Capture the cell that displays the provided text and extract its [x, y] central coordinate. 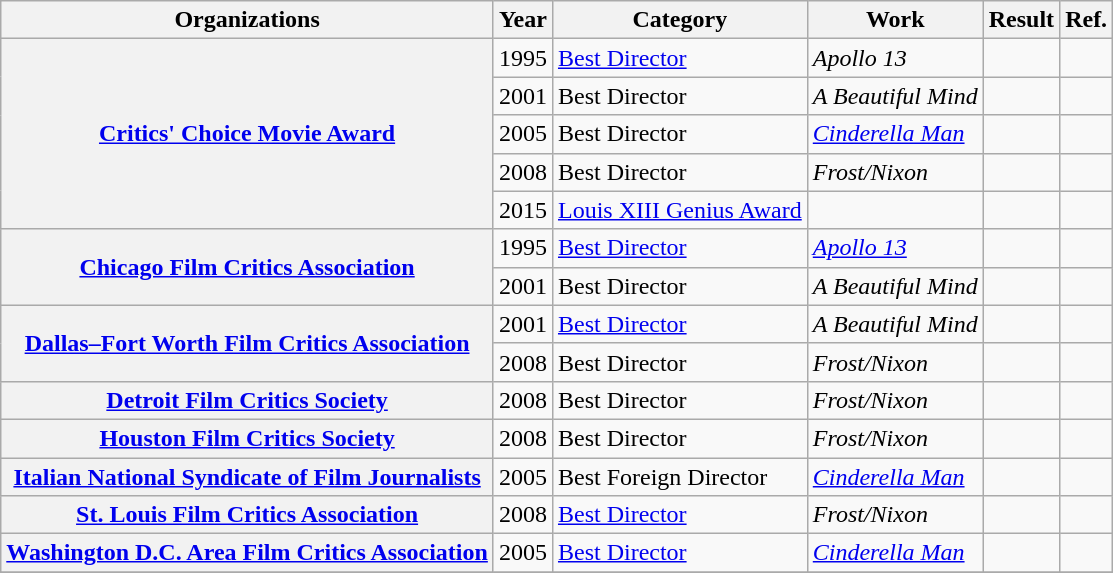
Houston Film Critics Society [248, 438]
Result [1021, 20]
Louis XIII Genius Award [680, 210]
Best Foreign Director [680, 477]
Ref. [1086, 20]
Italian National Syndicate of Film Journalists [248, 477]
St. Louis Film Critics Association [248, 515]
Category [680, 20]
Detroit Film Critics Society [248, 400]
2015 [522, 210]
Dallas–Fort Worth Film Critics Association [248, 343]
Work [895, 20]
Chicago Film Critics Association [248, 267]
Year [522, 20]
Critics' Choice Movie Award [248, 134]
Washington D.C. Area Film Critics Association [248, 553]
Organizations [248, 20]
